Output the [X, Y] coordinate of the center of the cell containing the given text.  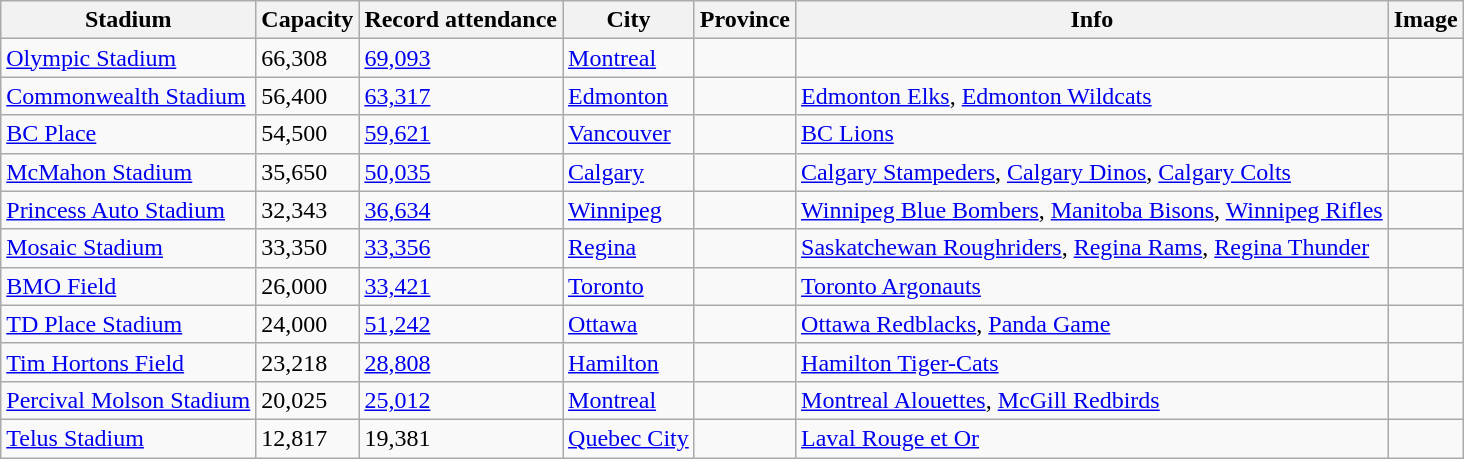
Stadium [128, 20]
Hamilton Tiger-Cats [1092, 362]
Winnipeg Blue Bombers, Manitoba Bisons, Winnipeg Rifles [1092, 210]
Calgary Stampeders, Calgary Dinos, Calgary Colts [1092, 172]
23,218 [308, 362]
12,817 [308, 438]
25,012 [461, 400]
56,400 [308, 96]
City [629, 20]
26,000 [308, 286]
Telus Stadium [128, 438]
36,634 [461, 210]
Record attendance [461, 20]
Laval Rouge et Or [1092, 438]
19,381 [461, 438]
33,356 [461, 248]
28,808 [461, 362]
Regina [629, 248]
Percival Molson Stadium [128, 400]
Capacity [308, 20]
54,500 [308, 134]
BC Place [128, 134]
33,421 [461, 286]
Quebec City [629, 438]
Ottawa [629, 324]
Olympic Stadium [128, 58]
BC Lions [1092, 134]
20,025 [308, 400]
Toronto [629, 286]
BMO Field [128, 286]
Edmonton [629, 96]
Princess Auto Stadium [128, 210]
Toronto Argonauts [1092, 286]
51,242 [461, 324]
35,650 [308, 172]
Info [1092, 20]
Tim Hortons Field [128, 362]
69,093 [461, 58]
Image [1426, 20]
Province [744, 20]
59,621 [461, 134]
32,343 [308, 210]
Ottawa Redblacks, Panda Game [1092, 324]
TD Place Stadium [128, 324]
Edmonton Elks, Edmonton Wildcats [1092, 96]
Hamilton [629, 362]
Saskatchewan Roughriders, Regina Rams, Regina Thunder [1092, 248]
Vancouver [629, 134]
63,317 [461, 96]
33,350 [308, 248]
Commonwealth Stadium [128, 96]
Montreal Alouettes, McGill Redbirds [1092, 400]
McMahon Stadium [128, 172]
66,308 [308, 58]
Mosaic Stadium [128, 248]
50,035 [461, 172]
Calgary [629, 172]
24,000 [308, 324]
Winnipeg [629, 210]
